Find where the given text appears and provide that cell's center as (X, Y) coordinate. 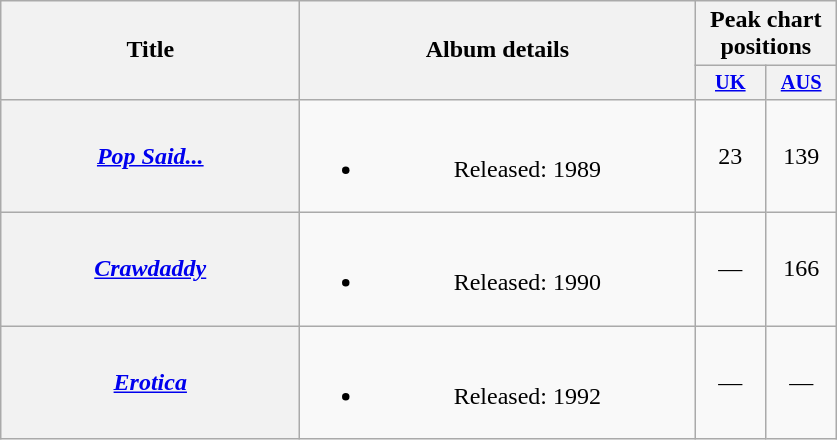
166 (802, 270)
Released: 1990 (498, 270)
Peak chartpositions (766, 34)
Erotica (150, 382)
Pop Said... (150, 156)
Album details (498, 50)
Released: 1989 (498, 156)
23 (730, 156)
Crawdaddy (150, 270)
Released: 1992 (498, 382)
UK (730, 83)
Title (150, 50)
139 (802, 156)
AUS (802, 83)
